Locate the cell with the specified text and output its [X, Y] center coordinate. 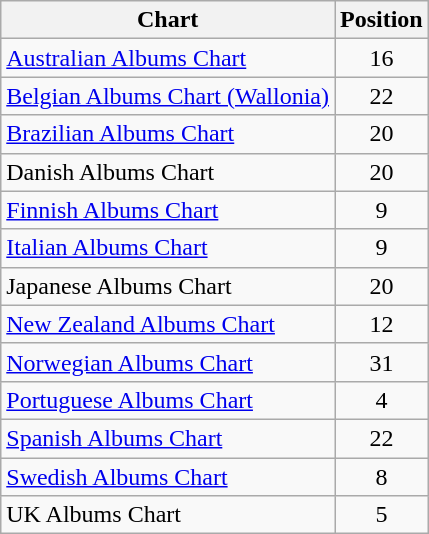
Finnish Albums Chart [168, 210]
UK Albums Chart [168, 515]
4 [381, 400]
Danish Albums Chart [168, 172]
Norwegian Albums Chart [168, 362]
Australian Albums Chart [168, 58]
Spanish Albums Chart [168, 438]
Belgian Albums Chart (Wallonia) [168, 96]
12 [381, 324]
Japanese Albums Chart [168, 286]
5 [381, 515]
8 [381, 477]
New Zealand Albums Chart [168, 324]
31 [381, 362]
Italian Albums Chart [168, 248]
Chart [168, 20]
Position [381, 20]
Brazilian Albums Chart [168, 134]
16 [381, 58]
Portuguese Albums Chart [168, 400]
Swedish Albums Chart [168, 477]
